Locate the cell with the specified text and output its [x, y] center coordinate. 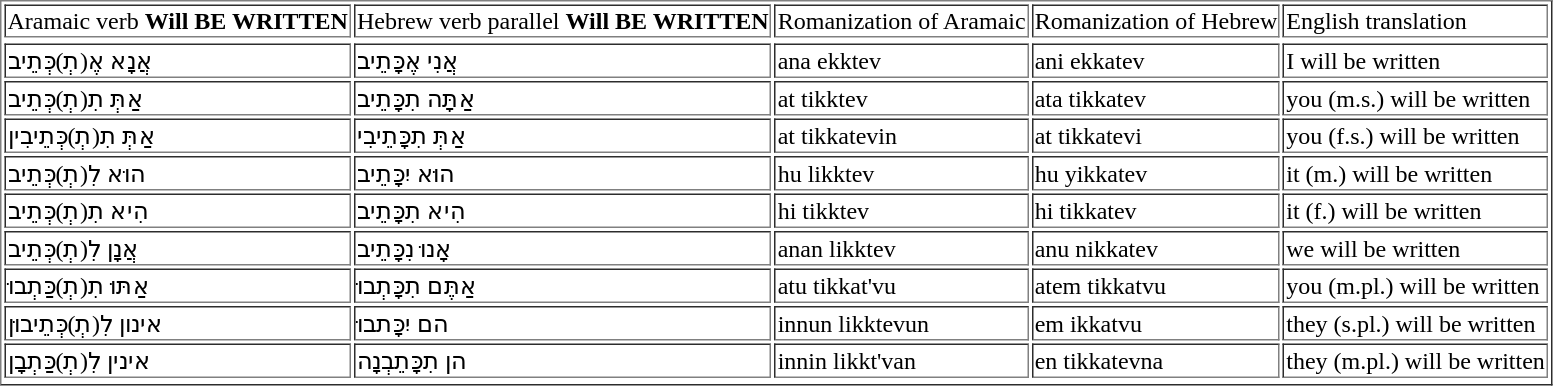
innin likkt'van [902, 361]
at tikktev [902, 98]
it (f.) will be written [1416, 211]
at tikkatevi [1156, 135]
Romanization of Hebrew [1156, 20]
they (m.pl.) will be written [1416, 361]
Aramaic verb Will BE WRITTEN [177, 20]
אַתְּ תִ(תְ)כְּתֵיב [177, 98]
em ikkatvu [1156, 323]
אֲנִי אֶכָּתֵיב [563, 61]
innun likktevun [902, 323]
הם יִכָּתבוּ [563, 323]
atu tikkat'vu [902, 285]
it (m.) will be written [1416, 173]
אַתּוּ תִ(תְ)כַּתְבוּ [177, 285]
hu likktev [902, 173]
we will be written [1416, 248]
אינין לִ(תְ)כַּתְבָן [177, 361]
en tikkatevna [1156, 361]
הוּא לִ(תְ)כְּתֵיב [177, 173]
אַתָּה תִכָּתֵיב [563, 98]
they (s.pl.) will be written [1416, 323]
אֲנָא אֶ(תְ)כְּתֵיב [177, 61]
אַתְּ תִ(תְ)כְּתֵיבִין [177, 135]
אַתֶּם תִכָּתְבוּ [563, 285]
I will be written [1416, 61]
Romanization of Aramaic [902, 20]
אינון לִ(תְ)כְּתֵיבוּן [177, 323]
hi tikkatev [1156, 211]
אַתְּ תִכָּתֵיבִי [563, 135]
you (m.s.) will be written [1416, 98]
הִיא תִכָּתֵיב [563, 211]
הוּא יִכָּתֵיב [563, 173]
hu yikkatev [1156, 173]
הִיא תִ(תְ)כְּתֵיב [177, 211]
הן תִכָּתֵבְנָה [563, 361]
English translation [1416, 20]
Hebrew verb parallel Will BE WRITTEN [563, 20]
ani ekkatev [1156, 61]
hi tikktev [902, 211]
you (f.s.) will be written [1416, 135]
anu nikkatev [1156, 248]
at tikkatevin [902, 135]
anan likktev [902, 248]
אֲנָן לִ(תְ)כְּתֵיב [177, 248]
ana ekktev [902, 61]
אָנוּ נִכָּתֵיב [563, 248]
atem tikkatvu [1156, 285]
ata tikkatev [1156, 98]
you (m.pl.) will be written [1416, 285]
